Detect which cell encompasses the target text, then output its (x, y) center coordinate. 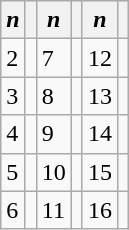
9 (54, 134)
4 (13, 134)
6 (13, 210)
10 (54, 172)
15 (100, 172)
14 (100, 134)
11 (54, 210)
3 (13, 96)
5 (13, 172)
7 (54, 58)
8 (54, 96)
13 (100, 96)
12 (100, 58)
16 (100, 210)
2 (13, 58)
